From the cell containing the given text, extract its center point as [X, Y] coordinate. 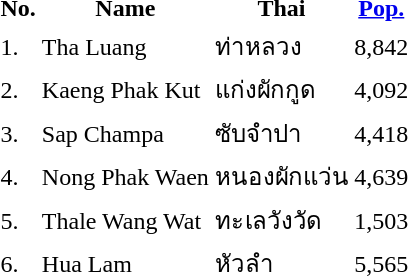
ซับจำปา [281, 133]
Kaeng Phak Kut [125, 90]
Tha Luang [125, 46]
Sap Champa [125, 133]
ท่าหลวง [281, 46]
หนองผักแว่น [281, 176]
ทะเลวังวัด [281, 220]
Nong Phak Waen [125, 176]
Thale Wang Wat [125, 220]
แก่งผักกูด [281, 90]
